For the text-containing cell, return its midpoint in (X, Y) coordinate format. 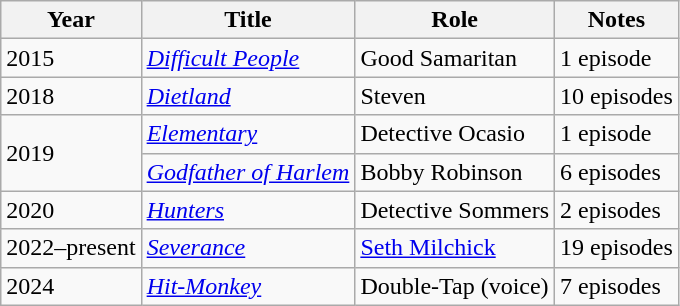
10 episodes (617, 96)
2020 (71, 210)
Hit-Monkey (248, 286)
Detective Sommers (455, 210)
7 episodes (617, 286)
Dietland (248, 96)
6 episodes (617, 172)
Bobby Robinson (455, 172)
2019 (71, 153)
19 episodes (617, 248)
Double-Tap (voice) (455, 286)
Difficult People (248, 58)
Good Samaritan (455, 58)
Hunters (248, 210)
2015 (71, 58)
Steven (455, 96)
Godfather of Harlem (248, 172)
2 episodes (617, 210)
Seth Milchick (455, 248)
2022–present (71, 248)
Title (248, 20)
Role (455, 20)
Notes (617, 20)
2024 (71, 286)
Severance (248, 248)
Detective Ocasio (455, 134)
Year (71, 20)
2018 (71, 96)
Elementary (248, 134)
